Scan for the cell matching the given text and deliver its [x, y] coordinate at center. 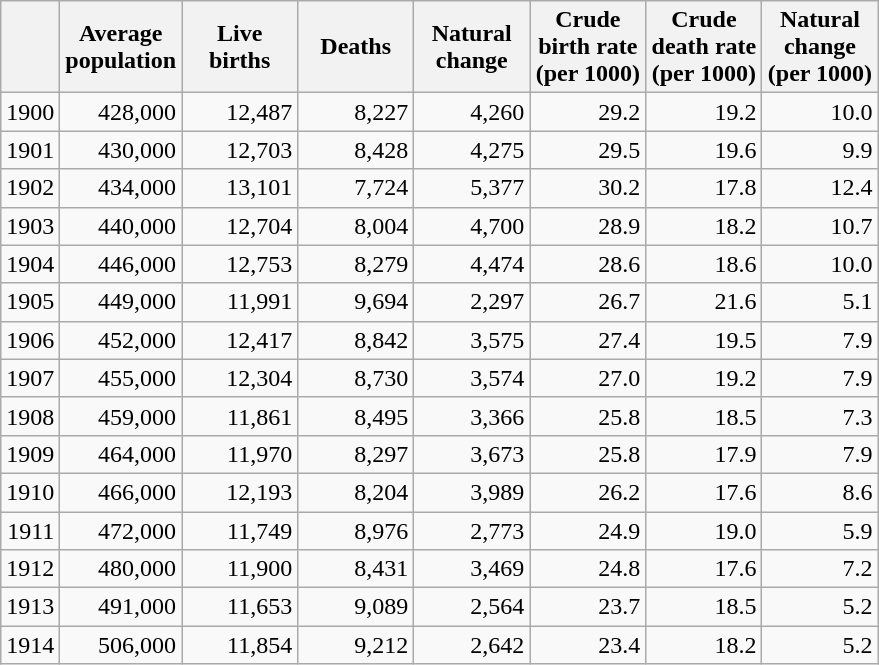
506,000 [121, 645]
452,000 [121, 340]
23.7 [588, 607]
1913 [30, 607]
7,724 [356, 188]
Average population [121, 47]
1910 [30, 492]
5,377 [472, 188]
11,854 [240, 645]
28.6 [588, 264]
17.9 [704, 454]
4,474 [472, 264]
12,304 [240, 378]
4,260 [472, 112]
459,000 [121, 416]
1902 [30, 188]
11,749 [240, 531]
Live births [240, 47]
12,417 [240, 340]
23.4 [588, 645]
19.6 [704, 150]
1903 [30, 226]
8,730 [356, 378]
1908 [30, 416]
8,004 [356, 226]
8.6 [820, 492]
2,564 [472, 607]
27.4 [588, 340]
8,976 [356, 531]
1906 [30, 340]
Crude death rate (per 1000) [704, 47]
1911 [30, 531]
8,495 [356, 416]
1912 [30, 569]
12.4 [820, 188]
1901 [30, 150]
3,575 [472, 340]
8,279 [356, 264]
21.6 [704, 302]
9,694 [356, 302]
24.9 [588, 531]
12,487 [240, 112]
19.0 [704, 531]
8,431 [356, 569]
5.1 [820, 302]
3,989 [472, 492]
8,204 [356, 492]
11,970 [240, 454]
434,000 [121, 188]
480,000 [121, 569]
2,773 [472, 531]
9,089 [356, 607]
12,753 [240, 264]
1914 [30, 645]
Natural change (per 1000) [820, 47]
9,212 [356, 645]
26.7 [588, 302]
455,000 [121, 378]
3,673 [472, 454]
3,366 [472, 416]
8,428 [356, 150]
12,193 [240, 492]
449,000 [121, 302]
2,297 [472, 302]
1909 [30, 454]
1905 [30, 302]
1900 [30, 112]
12,703 [240, 150]
466,000 [121, 492]
8,842 [356, 340]
7.3 [820, 416]
1907 [30, 378]
3,574 [472, 378]
7.2 [820, 569]
8,227 [356, 112]
30.2 [588, 188]
11,991 [240, 302]
428,000 [121, 112]
Crude birth rate (per 1000) [588, 47]
2,642 [472, 645]
17.8 [704, 188]
12,704 [240, 226]
28.9 [588, 226]
Natural change [472, 47]
1904 [30, 264]
26.2 [588, 492]
4,700 [472, 226]
430,000 [121, 150]
9.9 [820, 150]
18.6 [704, 264]
464,000 [121, 454]
10.7 [820, 226]
11,861 [240, 416]
491,000 [121, 607]
472,000 [121, 531]
4,275 [472, 150]
19.5 [704, 340]
8,297 [356, 454]
13,101 [240, 188]
11,900 [240, 569]
24.8 [588, 569]
29.2 [588, 112]
11,653 [240, 607]
27.0 [588, 378]
Deaths [356, 47]
29.5 [588, 150]
3,469 [472, 569]
5.9 [820, 531]
446,000 [121, 264]
440,000 [121, 226]
